Scan for the cell matching the given text and deliver its [X, Y] coordinate at center. 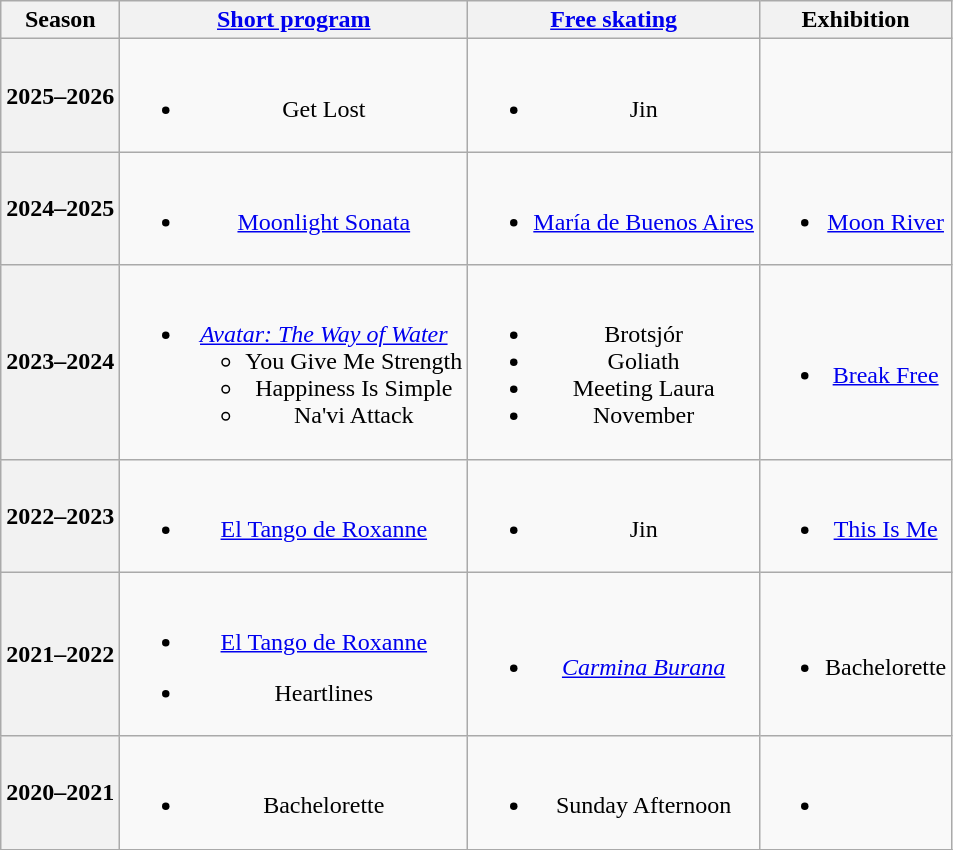
Carmina Burana [614, 654]
Break Free [855, 362]
2021–2022 [60, 654]
2023–2024 [60, 362]
Sunday Afternoon [614, 792]
Free skating [614, 20]
2022–2023 [60, 516]
Moonlight Sonata [294, 208]
Short program [294, 20]
Moon River [855, 208]
Avatar: The Way of WaterYou Give Me StrengthHappiness Is SimpleNa'vi Attack [294, 362]
2024–2025 [60, 208]
Exhibition [855, 20]
María de Buenos Aires [614, 208]
Brotsjór Goliath Meeting Laura November [614, 362]
This Is Me [855, 516]
El Tango de Roxanne Heartlines [294, 654]
El Tango de Roxanne [294, 516]
Season [60, 20]
2020–2021 [60, 792]
2025–2026 [60, 96]
Get Lost [294, 96]
